Locate the cell with the specified text and output its [X, Y] center coordinate. 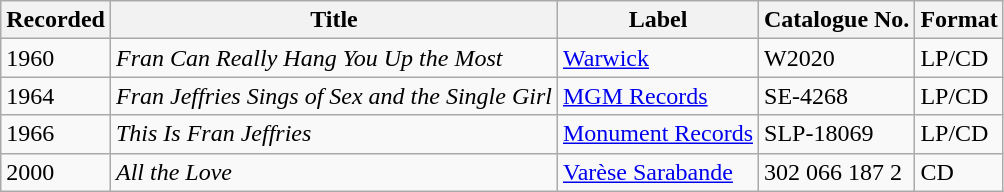
Label [658, 20]
SE-4268 [837, 96]
1964 [56, 96]
Format [959, 20]
All the Love [334, 172]
Fran Jeffries Sings of Sex and the Single Girl [334, 96]
This Is Fran Jeffries [334, 134]
Fran Can Really Hang You Up the Most [334, 58]
1966 [56, 134]
Title [334, 20]
1960 [56, 58]
Monument Records [658, 134]
W2020 [837, 58]
Warwick [658, 58]
MGM Records [658, 96]
CD [959, 172]
302 066 187 2 [837, 172]
2000 [56, 172]
Catalogue No. [837, 20]
SLP-18069 [837, 134]
Varèse Sarabande [658, 172]
Recorded [56, 20]
